Provide the [x, y] coordinate of the cell's center where the given text is located.  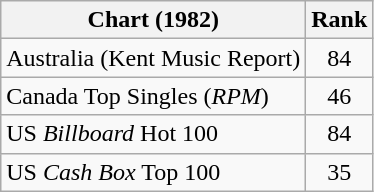
Chart (1982) [154, 20]
Rank [340, 20]
US Billboard Hot 100 [154, 134]
Canada Top Singles (RPM) [154, 96]
Australia (Kent Music Report) [154, 58]
35 [340, 172]
46 [340, 96]
US Cash Box Top 100 [154, 172]
